Identify which cell holds the provided text, then report its [x, y] central coordinate. 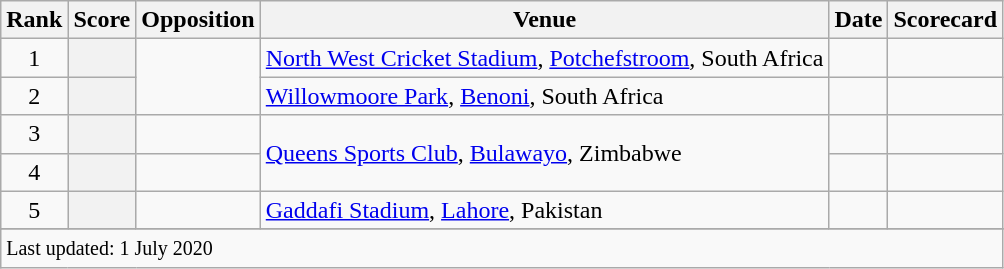
North West Cricket Stadium, Potchefstroom, South Africa [544, 58]
4 [34, 172]
Venue [544, 20]
Scorecard [946, 20]
2 [34, 96]
Opposition [198, 20]
Last updated: 1 July 2020 [502, 248]
3 [34, 134]
Queens Sports Club, Bulawayo, Zimbabwe [544, 153]
Willowmoore Park, Benoni, South Africa [544, 96]
5 [34, 210]
Gaddafi Stadium, Lahore, Pakistan [544, 210]
Score [102, 20]
Rank [34, 20]
Date [858, 20]
1 [34, 58]
